Search for the cell housing the specified text and yield its (x, y) center coordinate. 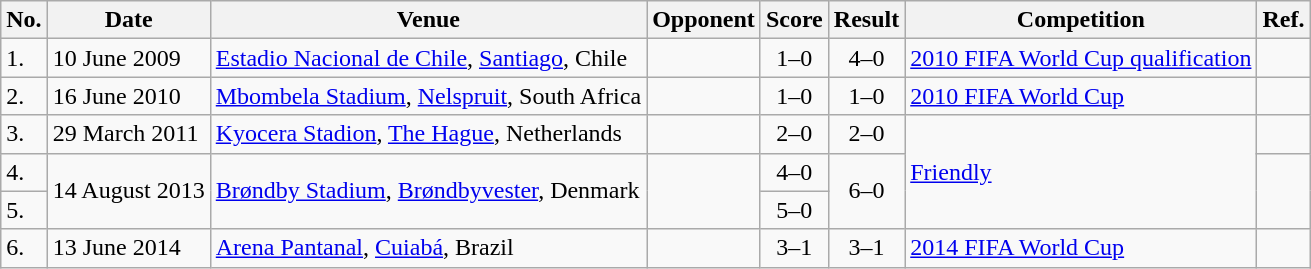
Result (866, 20)
3. (24, 134)
Ref. (1284, 20)
Arena Pantanal, Cuiabá, Brazil (428, 248)
4. (24, 172)
No. (24, 20)
Brøndby Stadium, Brøndbyvester, Denmark (428, 191)
6–0 (866, 191)
6. (24, 248)
1. (24, 58)
5–0 (794, 210)
Venue (428, 20)
Kyocera Stadion, The Hague, Netherlands (428, 134)
2014 FIFA World Cup (1081, 248)
Opponent (704, 20)
Friendly (1081, 172)
5. (24, 210)
16 June 2010 (128, 96)
2. (24, 96)
14 August 2013 (128, 191)
Competition (1081, 20)
2010 FIFA World Cup qualification (1081, 58)
2010 FIFA World Cup (1081, 96)
Estadio Nacional de Chile, Santiago, Chile (428, 58)
29 March 2011 (128, 134)
Date (128, 20)
Mbombela Stadium, Nelspruit, South Africa (428, 96)
13 June 2014 (128, 248)
10 June 2009 (128, 58)
Score (794, 20)
